Search for the cell housing the specified text and yield its (X, Y) center coordinate. 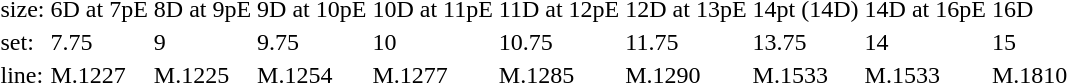
11.75 (686, 42)
9.75 (312, 42)
10 (432, 42)
14 (925, 42)
13.75 (806, 42)
10.75 (558, 42)
7.75 (99, 42)
9 (202, 42)
